Identify which cell holds the provided text, then report its [x, y] central coordinate. 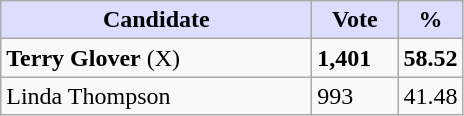
Terry Glover (X) [156, 58]
% [430, 20]
Linda Thompson [156, 96]
Candidate [156, 20]
Vote [355, 20]
58.52 [430, 58]
993 [355, 96]
1,401 [355, 58]
41.48 [430, 96]
